Find where the given text appears and provide that cell's center as (X, Y) coordinate. 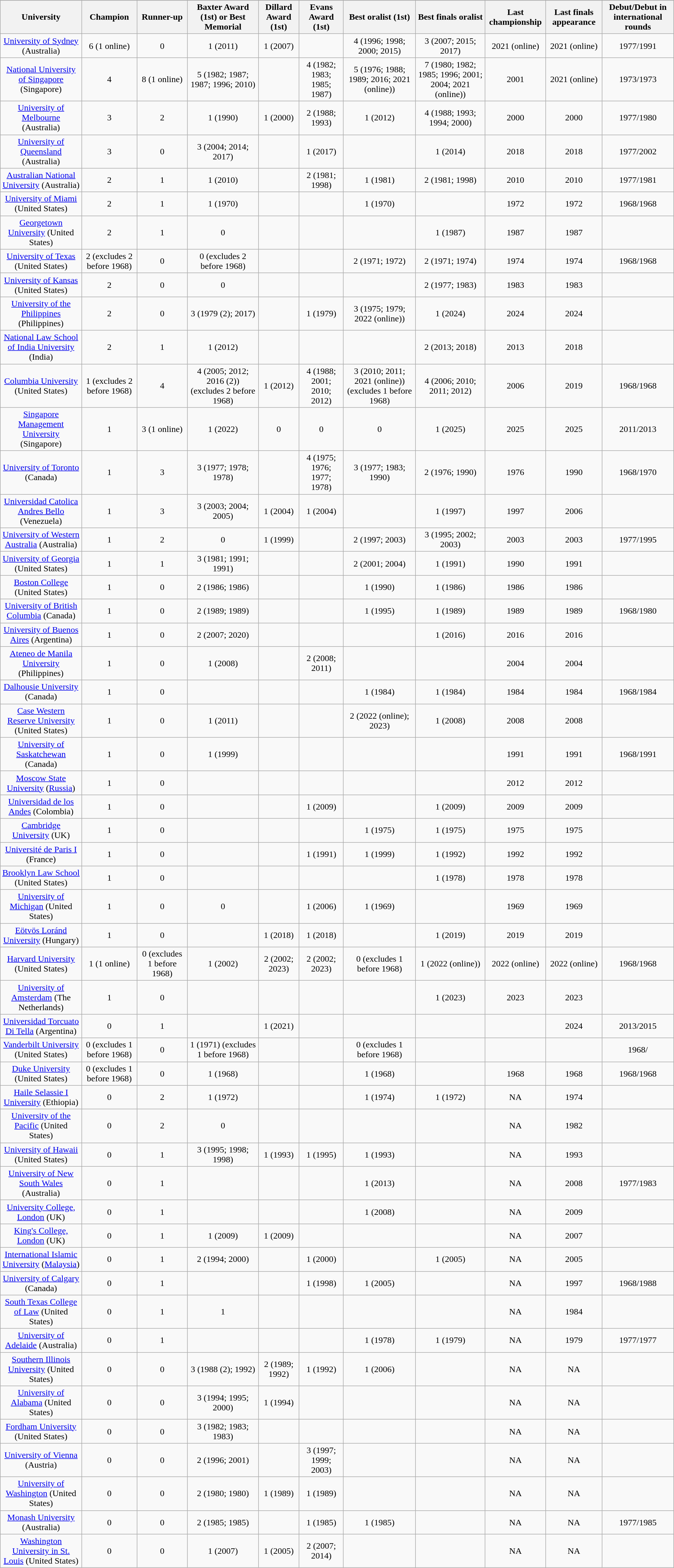
Australian National University (Australia) (41, 180)
1 (2002) (223, 964)
2013 (515, 347)
2 (1971; 1974) (450, 261)
Singapore Management University (Singapore) (41, 429)
1 (1997) (450, 511)
1 (2017) (321, 151)
Evans Award (1st) (321, 17)
3 (2010; 2011; 2021 (online)) (excludes 1 before 1968) (379, 386)
1 (2022) (223, 429)
Best oralist (1st) (379, 17)
2 (1986; 1986) (223, 587)
1 (2023) (450, 997)
1977/1977 (638, 1340)
Dillard Award (1st) (279, 17)
Runner-up (162, 17)
2 (2008; 2011) (321, 663)
University of Adelaide (Australia) (41, 1340)
1 (1974) (379, 1097)
University of Washington (United States) (41, 1494)
University of Buenos Aires (Argentina) (41, 635)
1 (2024) (450, 313)
University of Michigan (United States) (41, 907)
Case Western Reserve University (United States) (41, 721)
Cambridge University (UK) (41, 830)
2 (1989; 1992) (279, 1369)
1 (1969) (379, 907)
Last finals appearance (574, 17)
1977/1991 (638, 46)
3 (1977; 1978; 1978) (223, 473)
University of Alabama (United States) (41, 1403)
2 (1976; 1990) (450, 473)
Universidad Catolica Andres Bello (Venezuela) (41, 511)
2 (1997; 2003) (379, 540)
8 (1 online) (162, 80)
3 (1997; 1999; 2003) (321, 1460)
1968/1991 (638, 754)
Eötvös Loránd University (Hungary) (41, 935)
University of Georgia (United States) (41, 563)
Vanderbilt University (United States) (41, 1050)
2 (2013; 2018) (450, 347)
University College, London (UK) (41, 1212)
2007 (574, 1235)
6 (1 online) (109, 46)
Moscow State University (Russia) (41, 783)
2 (1977; 1983) (450, 285)
2 (1994; 2000) (223, 1259)
1 (1987) (450, 232)
2 (2001; 2004) (379, 563)
1 (2022 (online)) (450, 964)
Boston College (United States) (41, 587)
2 (2007; 2014) (321, 1551)
3 (1988 (2); 1992) (223, 1369)
Duke University (United States) (41, 1073)
University of Melbourne (Australia) (41, 118)
1 (1971) (excludes 1 before 1968) (223, 1050)
Brooklyn Law School (United States) (41, 878)
5 (1982; 1987; 1987; 1996; 2010) (223, 80)
Harvard University (United States) (41, 964)
University of Miami (United States) (41, 204)
2 (1988; 1993) (321, 118)
1 (2019) (450, 935)
2001 (515, 80)
1977/1995 (638, 540)
1968/1980 (638, 611)
Université de Paris I (France) (41, 854)
University of British Columbia (Canada) (41, 611)
1 (2021) (279, 1026)
1 (2010) (223, 180)
2 (1971; 1972) (379, 261)
1 (1 online) (109, 964)
1973/1973 (638, 80)
Champion (109, 17)
1 (1998) (321, 1283)
University of Texas (United States) (41, 261)
University of Vienna (Austria) (41, 1460)
3 (1995; 2002; 2003) (450, 540)
Fordham University (United States) (41, 1432)
1977/1985 (638, 1522)
University of Sydney (Australia) (41, 46)
4 (1996; 1998; 2000; 2015) (379, 46)
3 (1975; 1979; 2022 (online)) (379, 313)
1968/1988 (638, 1283)
2013/2015 (638, 1026)
University of Hawaii (United States) (41, 1154)
3 (1981; 1991; 1991) (223, 563)
Georgetown University (United States) (41, 232)
University of Amsterdam (The Netherlands) (41, 997)
3 (2004; 2014; 2017) (223, 151)
1979 (574, 1340)
3 (1977; 1983; 1990) (379, 473)
University of Toronto (Canada) (41, 473)
International Islamic University (Malaysia) (41, 1259)
University of Saskatchewan (Canada) (41, 754)
1977/1981 (638, 180)
King's College, London (UK) (41, 1235)
Best finals oralist (450, 17)
Columbia University (United States) (41, 386)
1982 (574, 1126)
4 (1982; 1983; 1985; 1987) (321, 80)
3 (1994; 1995; 2000) (223, 1403)
1968/1984 (638, 692)
South Texas College of Law (United States) (41, 1312)
Ateneo de Manila University (Philippines) (41, 663)
2 (1996; 2001) (223, 1460)
1 (excludes 2 before 1968) (109, 386)
2005 (574, 1259)
University of Western Australia (Australia) (41, 540)
Universidad Torcuato Di Tella (Argentina) (41, 1026)
1 (2025) (450, 429)
4 (1988; 2001; 2010; 2012) (321, 386)
Last championship (515, 17)
2 (1980; 1980) (223, 1494)
3 (1995; 1998; 1998) (223, 1154)
3 (1 online) (162, 429)
1977/1980 (638, 118)
National University of Singapore (Singapore) (41, 80)
2 (2007; 2020) (223, 635)
1993 (574, 1154)
Universidad de los Andes (Colombia) (41, 806)
University of the Philippines (Philippines) (41, 313)
2 (1985; 1985) (223, 1522)
1 (2016) (450, 635)
1 (1981) (379, 180)
1 (2013) (379, 1183)
1976 (515, 473)
Southern Illinois University (United States) (41, 1369)
Monash University (Australia) (41, 1522)
3 (1982; 1983; 1983) (223, 1432)
University of Kansas (United States) (41, 285)
Washington University in St. Louis (United States) (41, 1551)
Debut/Debut in international rounds (638, 17)
1977/1983 (638, 1183)
1 (1986) (450, 587)
5 (1976; 1988; 1989; 2016; 2021 (online)) (379, 80)
4 (2006; 2010; 2011; 2012) (450, 386)
4 (1988; 1993; 1994; 2000) (450, 118)
Haile Selassie I University (Ethiopia) (41, 1097)
3 (1979 (2); 2017) (223, 313)
1977/2002 (638, 151)
National Law School of India University (India) (41, 347)
0 (excludes 2 before 1968) (223, 261)
4 (1975; 1976; 1977; 1978) (321, 473)
University (41, 17)
2 (2022 (online); 2023) (379, 721)
1968/ (638, 1050)
4 (2005; 2012; 2016 (2)) (excludes 2 before 1968) (223, 386)
Baxter Award (1st) or Best Memorial (223, 17)
1 (2014) (450, 151)
3 (2003; 2004; 2005) (223, 511)
3 (2007; 2015; 2017) (450, 46)
7 (1980; 1982; 1985; 1996; 2001; 2004; 2021 (online)) (450, 80)
University of Queensland (Australia) (41, 151)
2 (1989; 1989) (223, 611)
2 (excludes 2 before 1968) (109, 261)
University of Calgary (Canada) (41, 1283)
2011/2013 (638, 429)
University of the Pacific (United States) (41, 1126)
1968/1970 (638, 473)
1 (1994) (279, 1403)
Dalhousie University (Canada) (41, 692)
University of New South Wales (Australia) (41, 1183)
